Scan for the cell matching the given text and deliver its [X, Y] coordinate at center. 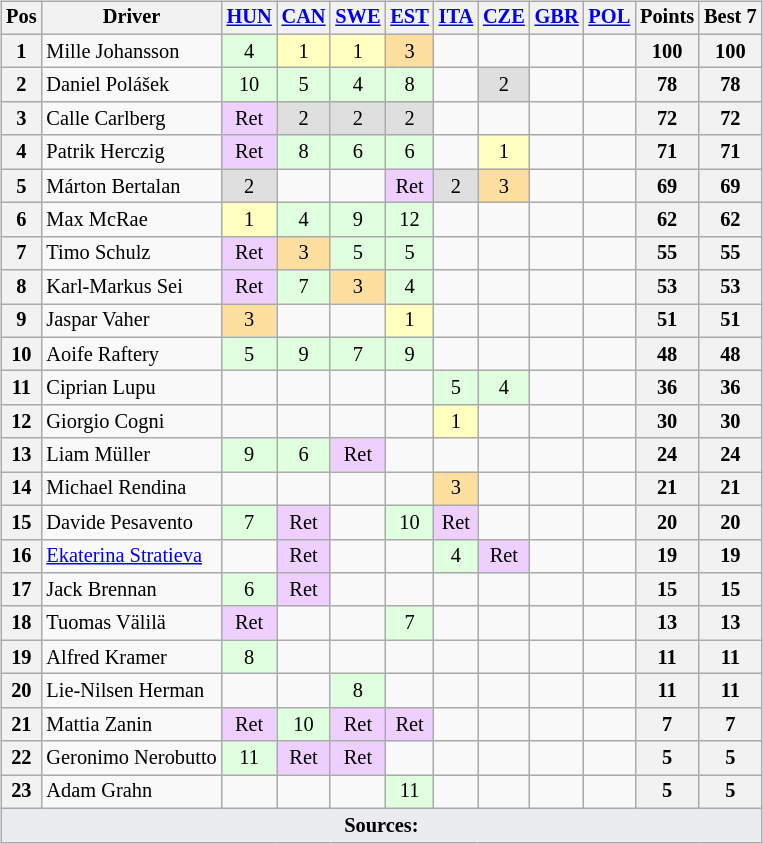
CZE [504, 18]
Aoife Raftery [131, 354]
Calle Carlberg [131, 119]
HUN [250, 18]
Jaspar Vaher [131, 321]
CAN [304, 18]
16 [21, 556]
Tuomas Välilä [131, 623]
18 [21, 623]
Karl-Markus Sei [131, 287]
Michael Rendina [131, 489]
Jack Brennan [131, 590]
17 [21, 590]
Sources: [381, 825]
Lie-Nilsen Herman [131, 691]
Patrik Herczig [131, 152]
Points [667, 18]
Giorgio Cogni [131, 422]
GBR [557, 18]
POL [610, 18]
ITA [456, 18]
23 [21, 792]
Geronimo Nerobutto [131, 758]
22 [21, 758]
EST [409, 18]
Ciprian Lupu [131, 388]
Ekaterina Stratieva [131, 556]
Davide Pesavento [131, 522]
Pos [21, 18]
Márton Bertalan [131, 186]
Mattia Zanin [131, 724]
Liam Müller [131, 455]
SWE [358, 18]
14 [21, 489]
Alfred Kramer [131, 657]
Best 7 [730, 18]
Adam Grahn [131, 792]
Mille Johansson [131, 51]
Daniel Polášek [131, 85]
Driver [131, 18]
Timo Schulz [131, 253]
Max McRae [131, 220]
